Return the (x, y) coordinate for the center point of the cell that contains the specified text.  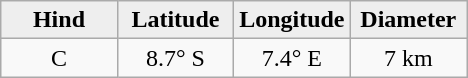
Hind (59, 20)
7 km (408, 58)
Longitude (292, 20)
Latitude (175, 20)
Diameter (408, 20)
7.4° E (292, 58)
8.7° S (175, 58)
C (59, 58)
